Capture the cell that displays the provided text and extract its [x, y] central coordinate. 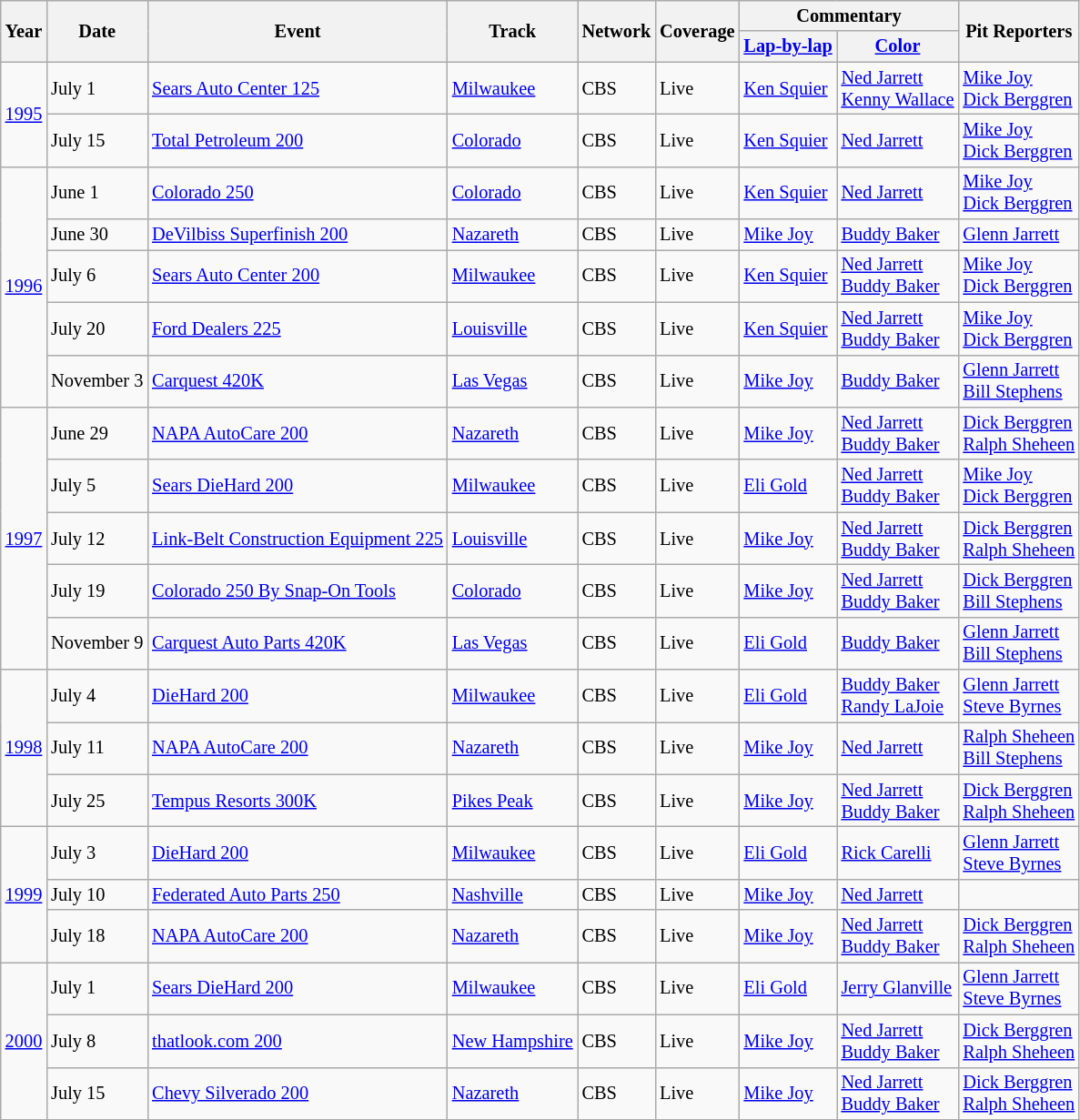
Rick Carelli [898, 853]
Event [298, 31]
July 20 [96, 328]
July 25 [96, 801]
Dick Berggren Bill Stephens [1019, 590]
Ford Dealers 225 [298, 328]
Pit Reporters [1019, 31]
Glenn Jarrett [1019, 235]
Carquest Auto Parts 420K [298, 643]
2000 [24, 1041]
Carquest 420K [298, 381]
July 5 [96, 486]
Lap-by-lap [788, 46]
July 4 [96, 696]
June 1 [96, 193]
Track [513, 31]
Date [96, 31]
1995 [24, 115]
July 19 [96, 590]
July 12 [96, 539]
Tempus Resorts 300K [298, 801]
July 6 [96, 276]
thatlook.com 200 [298, 1041]
Nashville [513, 894]
July 8 [96, 1041]
New Hampshire [513, 1041]
1999 [24, 893]
Buddy Baker Randy LaJoie [898, 696]
1998 [24, 748]
Year [24, 31]
Colorado 250 By Snap-On Tools [298, 590]
Chevy Silverado 200 [298, 1094]
November 9 [96, 643]
Federated Auto Parts 250 [298, 894]
November 3 [96, 381]
Ned Jarrett Kenny Wallace [898, 88]
Network [617, 31]
1997 [24, 538]
Colorado 250 [298, 193]
July 11 [96, 748]
July 18 [96, 936]
July 10 [96, 894]
Pikes Peak [513, 801]
Link-Belt Construction Equipment 225 [298, 539]
Sears Auto Center 125 [298, 88]
June 29 [96, 433]
DeVilbiss Superfinish 200 [298, 235]
June 30 [96, 235]
Coverage [697, 31]
Color [898, 46]
Commentary [848, 15]
Ralph Sheheen Bill Stephens [1019, 748]
1996 [24, 287]
Total Petroleum 200 [298, 140]
Sears Auto Center 200 [298, 276]
Jerry Glanville [898, 988]
July 3 [96, 853]
